Locate the cell with the specified text and output its (X, Y) center coordinate. 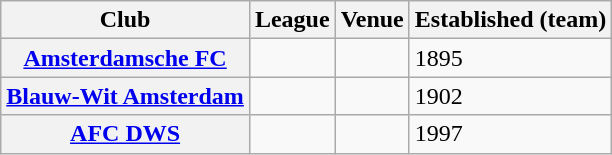
Amsterdamsche FC (126, 58)
1902 (510, 96)
Venue (372, 20)
Blauw-Wit Amsterdam (126, 96)
1895 (510, 58)
League (292, 20)
Established (team) (510, 20)
Club (126, 20)
AFC DWS (126, 134)
1997 (510, 134)
